Extract the [x, y] coordinate from the center of the cell holding the provided text.  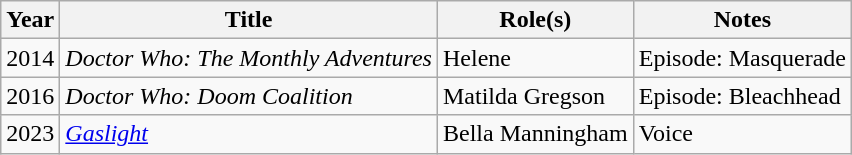
Doctor Who: The Monthly Adventures [249, 58]
Role(s) [535, 20]
Matilda Gregson [535, 96]
Notes [742, 20]
Gaslight [249, 134]
Voice [742, 134]
Episode: Bleachhead [742, 96]
Episode: Masquerade [742, 58]
2023 [30, 134]
Doctor Who: Doom Coalition [249, 96]
2014 [30, 58]
Helene [535, 58]
Year [30, 20]
Title [249, 20]
Bella Manningham [535, 134]
2016 [30, 96]
